Provide the (x, y) coordinate of the cell's center where the given text is located.  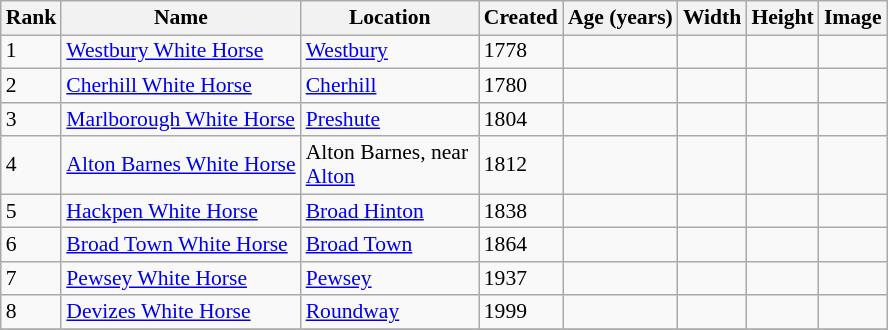
1937 (521, 279)
2 (32, 86)
Marlborough White Horse (180, 120)
6 (32, 245)
Alton Barnes White Horse (180, 166)
Cherhill White Horse (180, 86)
5 (32, 211)
Preshute (390, 120)
7 (32, 279)
Rank (32, 18)
Age (years) (620, 18)
1804 (521, 120)
Broad Hinton (390, 211)
Cherhill (390, 86)
Broad Town (390, 245)
Width (712, 18)
1864 (521, 245)
Name (180, 18)
Created (521, 18)
Westbury (390, 52)
Westbury White Horse (180, 52)
Image (853, 18)
1 (32, 52)
Pewsey White Horse (180, 279)
Alton Barnes, near Alton (390, 166)
1838 (521, 211)
1812 (521, 166)
Height (782, 18)
Location (390, 18)
Roundway (390, 313)
4 (32, 166)
Pewsey (390, 279)
Broad Town White Horse (180, 245)
3 (32, 120)
8 (32, 313)
1999 (521, 313)
Hackpen White Horse (180, 211)
1778 (521, 52)
1780 (521, 86)
Devizes White Horse (180, 313)
